Return the (X, Y) coordinate for the center point of the cell that contains the specified text.  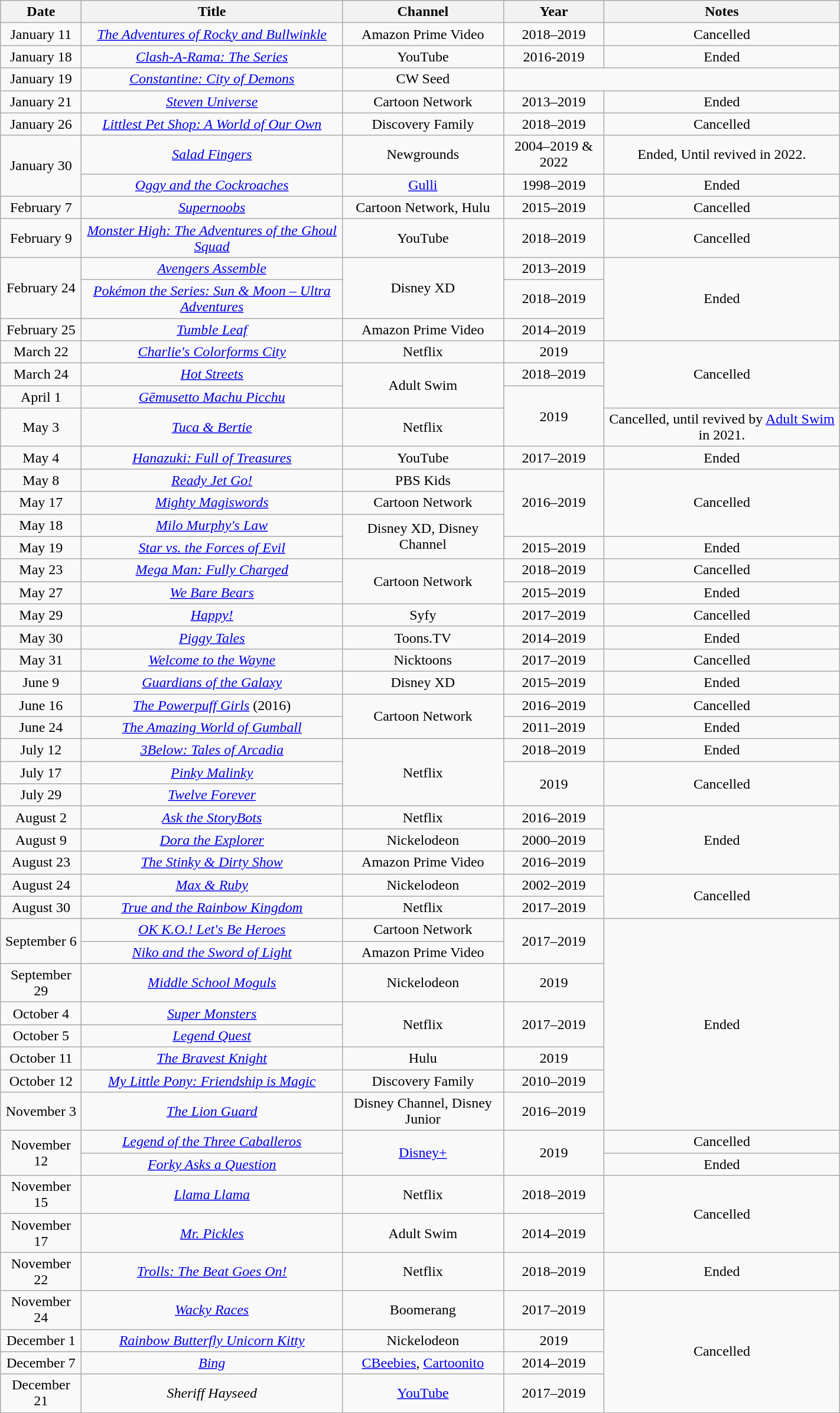
2011–2019 (554, 728)
Bing (211, 1363)
October 4 (41, 1013)
The Amazing World of Gumball (211, 728)
PBS Kids (423, 480)
October 5 (41, 1036)
Mega Man: Fully Charged (211, 570)
Toons.TV (423, 637)
Legend of the Three Caballeros (211, 1142)
CBeebies, Cartoonito (423, 1363)
Charlie's Colorforms City (211, 352)
November 3 (41, 1112)
The Powerpuff Girls (2016) (211, 705)
2010–2019 (554, 1080)
May 19 (41, 548)
Super Monsters (211, 1013)
September 6 (41, 941)
Trolls: The Beat Goes On! (211, 1271)
Disney Channel, Disney Junior (423, 1112)
The Bravest Knight (211, 1058)
Title (211, 12)
January 26 (41, 124)
January 30 (41, 165)
Syfy (423, 615)
2016-2019 (554, 57)
Littlest Pet Shop: A World of Our Own (211, 124)
June 24 (41, 728)
Constantine: City of Demons (211, 79)
Ask the StoryBots (211, 818)
Llama Llama (211, 1194)
Twelve Forever (211, 795)
January 19 (41, 79)
Clash-A-Rama: The Series (211, 57)
May 18 (41, 525)
2004–2019 & 2022 (554, 155)
May 3 (41, 428)
Boomerang (423, 1310)
Legend Quest (211, 1036)
Ended, Until revived in 2022. (722, 155)
Guardians of the Galaxy (211, 682)
Newgrounds (423, 155)
Rainbow Butterfly Unicorn Kitty (211, 1340)
November 17 (41, 1233)
Mr. Pickles (211, 1233)
Dora the Explorer (211, 840)
Supernoobs (211, 207)
2000–2019 (554, 840)
True and the Rainbow Kingdom (211, 907)
Notes (722, 12)
August 2 (41, 818)
February 24 (41, 287)
May 31 (41, 660)
May 30 (41, 637)
Disney XD, Disney Channel (423, 536)
Ready Jet Go! (211, 480)
January 18 (41, 57)
1998–2019 (554, 185)
August 30 (41, 907)
Salad Fingers (211, 155)
March 24 (41, 375)
The Adventures of Rocky and Bullwinkle (211, 34)
November 24 (41, 1310)
June 9 (41, 682)
October 11 (41, 1058)
Cartoon Network, Hulu (423, 207)
Avengers Assemble (211, 268)
May 8 (41, 480)
November 15 (41, 1194)
Gēmusetto Machu Picchu (211, 397)
Niko and the Sword of Light (211, 952)
June 16 (41, 705)
July 29 (41, 795)
OK K.O.! Let's Be Heroes (211, 930)
Forky Asks a Question (211, 1164)
April 1 (41, 397)
January 21 (41, 102)
Tumble Leaf (211, 329)
December 7 (41, 1363)
August 9 (41, 840)
December 21 (41, 1393)
February 7 (41, 207)
February 25 (41, 329)
Happy! (211, 615)
The Lion Guard (211, 1112)
Oggy and the Cockroaches (211, 185)
Year (554, 12)
The Stinky & Dirty Show (211, 862)
Middle School Moguls (211, 983)
Steven Universe (211, 102)
May 23 (41, 570)
July 12 (41, 750)
December 1 (41, 1340)
May 4 (41, 458)
Pokémon the Series: Sun & Moon – Ultra Adventures (211, 299)
September 29 (41, 983)
Gulli (423, 185)
August 23 (41, 862)
July 17 (41, 773)
May 29 (41, 615)
Hanazuki: Full of Treasures (211, 458)
My Little Pony: Friendship is Magic (211, 1080)
January 11 (41, 34)
Milo Murphy's Law (211, 525)
August 24 (41, 885)
November 22 (41, 1271)
Piggy Tales (211, 637)
March 22 (41, 352)
Max & Ruby (211, 885)
Sheriff Hayseed (211, 1393)
Pinky Malinky (211, 773)
CW Seed (423, 79)
Date (41, 12)
Monster High: The Adventures of the Ghoul Squad (211, 237)
Tuca & Bertie (211, 428)
October 12 (41, 1080)
Hulu (423, 1058)
Wacky Races (211, 1310)
February 9 (41, 237)
Channel (423, 12)
Cancelled, until revived by Adult Swim in 2021. (722, 428)
We Bare Bears (211, 592)
Mighty Magiswords (211, 503)
November 12 (41, 1153)
Welcome to the Wayne (211, 660)
Disney+ (423, 1153)
May 27 (41, 592)
3Below: Tales of Arcadia (211, 750)
2002–2019 (554, 885)
Star vs. the Forces of Evil (211, 548)
Hot Streets (211, 375)
May 17 (41, 503)
Nicktoons (423, 660)
